Scan for the cell matching the given text and deliver its (X, Y) coordinate at center. 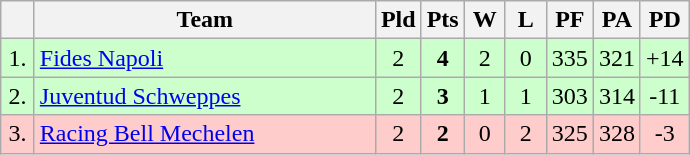
PD (664, 20)
3. (18, 134)
335 (570, 58)
1. (18, 58)
Team (204, 20)
314 (616, 96)
L (526, 20)
PF (570, 20)
Racing Bell Mechelen (204, 134)
303 (570, 96)
PA (616, 20)
W (484, 20)
Pts (442, 20)
4 (442, 58)
-3 (664, 134)
328 (616, 134)
3 (442, 96)
321 (616, 58)
+14 (664, 58)
-11 (664, 96)
2. (18, 96)
Pld (398, 20)
Fides Napoli (204, 58)
Juventud Schweppes (204, 96)
325 (570, 134)
